For the text-containing cell, return its midpoint in [X, Y] coordinate format. 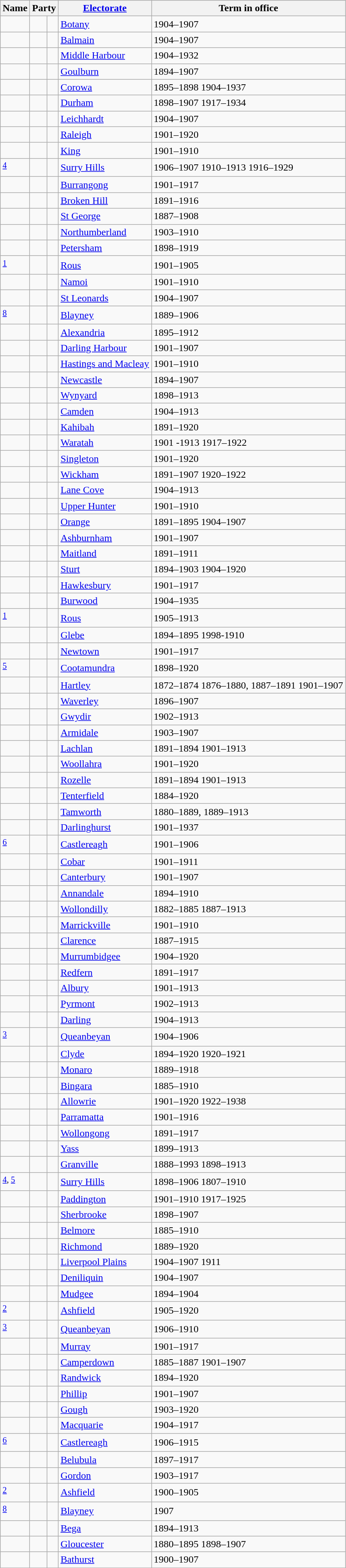
Upper Hunter [105, 506]
King [105, 150]
1888–1993 1898–1913 [248, 1165]
Burwood [105, 601]
Gwydir [105, 717]
Wollondilly [105, 909]
Sherbrooke [105, 1214]
1894–1903 1904–1920 [248, 569]
Darling Harbour [105, 348]
Waratah [105, 443]
1897–1917 [248, 1460]
Broken Hill [105, 200]
Burrangong [105, 185]
1904–1932 [248, 56]
1901–1913 [248, 988]
1898–1920 [248, 668]
1905–1920 [248, 1311]
Darling [105, 1020]
1898–1907 [248, 1214]
1900–1907 [248, 1560]
1891–1920 [248, 427]
1894–1920 1920–1921 [248, 1054]
1907 [248, 1511]
1904–1920 [248, 956]
Tamworth [105, 811]
Wollongong [105, 1133]
1882–1885 1887–1913 [248, 909]
Botany [105, 24]
Term in office [248, 8]
Deniliquin [105, 1278]
Woollahra [105, 764]
Newtown [105, 651]
Monaro [105, 1070]
Pyrmont [105, 1004]
1889–1920 [248, 1246]
Kahibah [105, 427]
Bingara [105, 1085]
1905–1913 [248, 618]
1880–1889, 1889–1913 [248, 811]
1906–1907 1910–1913 1916–1929 [248, 168]
1889–1906 [248, 315]
1903–1910 [248, 232]
Middle Harbour [105, 56]
Balmain [105, 40]
1895–1898 1904–1937 [248, 87]
Camperdown [105, 1362]
1906–1910 [248, 1329]
Northumberland [105, 232]
Name [15, 8]
1891–1907 1920–1922 [248, 474]
1903–1920 [248, 1409]
Tenterfield [105, 796]
1872–1874 1876–1880, 1887–1891 1901–1907 [248, 685]
1885–1887 1901–1907 [248, 1362]
Clyde [105, 1054]
Paddington [105, 1199]
Yass [105, 1149]
Party [44, 8]
Gough [105, 1409]
1896–1907 [248, 701]
1904–1907 1911 [248, 1262]
1895–1912 [248, 332]
Clarence [105, 940]
1884–1920 [248, 796]
Hartley [105, 685]
Newcastle [105, 380]
Marrickville [105, 925]
Leichhardt [105, 119]
Singleton [105, 459]
Camden [105, 411]
St George [105, 216]
Electorate [105, 8]
Rozelle [105, 780]
Maitland [105, 553]
1901–1916 [248, 1117]
Cootamundra [105, 668]
Armidale [105, 733]
Namoi [105, 282]
1891–1895 1904–1907 [248, 522]
Gloucester [105, 1544]
Ashburnham [105, 537]
1904–1917 [248, 1425]
Orange [105, 522]
1894–1904 [248, 1294]
1903–1917 [248, 1475]
Lane Cove [105, 490]
Mudgee [105, 1294]
1898–1907 1917–1934 [248, 103]
1894–1895 1998-1910 [248, 635]
Waverley [105, 701]
Phillip [105, 1394]
1900–1905 [248, 1492]
1891–1916 [248, 200]
Goulburn [105, 71]
Belmore [105, 1230]
Belubula [105, 1460]
Bathurst [105, 1560]
1898–1919 [248, 248]
Corowa [105, 87]
1901–1906 [248, 844]
1906–1915 [248, 1443]
Granville [105, 1165]
Parramatta [105, 1117]
1880–1895 1898–1907 [248, 1544]
Alexandria [105, 332]
1901–1937 [248, 827]
1901–1905 [248, 265]
1904–1906 [248, 1037]
Allowrie [105, 1101]
1901–1911 [248, 862]
Liverpool Plains [105, 1262]
5 [15, 668]
Albury [105, 988]
Murray [105, 1346]
Durham [105, 103]
4 [15, 168]
Richmond [105, 1246]
St Leonards [105, 298]
Murrumbidgee [105, 956]
Redfern [105, 972]
1898–1906 1807–1910 [248, 1182]
1894–1910 [248, 893]
1894–1920 [248, 1378]
Bega [105, 1528]
Hastings and Macleay [105, 364]
Gordon [105, 1475]
Glebe [105, 635]
Macquarie [105, 1425]
Petersham [105, 248]
1898–1913 [248, 396]
Annandale [105, 893]
1901 -1913 1917–1922 [248, 443]
Wickham [105, 474]
Darlinghurst [105, 827]
Lachlan [105, 748]
1889–1918 [248, 1070]
1899–1913 [248, 1149]
Cobar [105, 862]
1887–1915 [248, 940]
1887–1908 [248, 216]
Canterbury [105, 877]
1894–1913 [248, 1528]
Raleigh [105, 134]
Wynyard [105, 396]
1901–1920 1922–1938 [248, 1101]
4, 5 [15, 1182]
1903–1907 [248, 733]
1891–1911 [248, 553]
Randwick [105, 1378]
Sturt [105, 569]
Hawkesbury [105, 585]
1904–1935 [248, 601]
1901–1910 1917–1925 [248, 1199]
